Return the [X, Y] coordinate for the center point of the cell that contains the specified text.  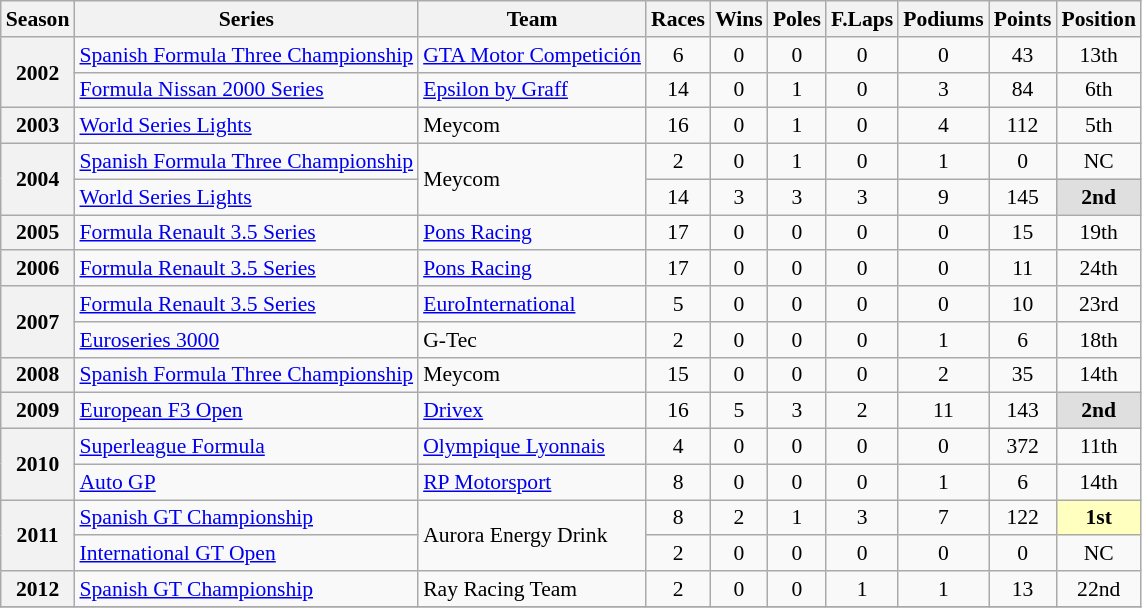
Races [678, 19]
Position [1098, 19]
Euroseries 3000 [246, 340]
23rd [1098, 304]
Ray Racing Team [532, 589]
F.Laps [862, 19]
2005 [38, 233]
5th [1098, 126]
13 [1023, 589]
GTA Motor Competición [532, 55]
Epsilon by Graff [532, 90]
Drivex [532, 411]
2009 [38, 411]
2002 [38, 72]
112 [1023, 126]
G-Tec [532, 340]
Points [1023, 19]
6th [1098, 90]
Superleague Formula [246, 447]
7 [944, 518]
84 [1023, 90]
Aurora Energy Drink [532, 536]
Team [532, 19]
Poles [797, 19]
Olympique Lyonnais [532, 447]
European F3 Open [246, 411]
22nd [1098, 589]
2012 [38, 589]
2004 [38, 180]
372 [1023, 447]
145 [1023, 197]
2008 [38, 375]
Auto GP [246, 482]
Podiums [944, 19]
35 [1023, 375]
1st [1098, 518]
Wins [739, 19]
International GT Open [246, 554]
9 [944, 197]
Season [38, 19]
2006 [38, 269]
143 [1023, 411]
EuroInternational [532, 304]
RP Motorsport [532, 482]
13th [1098, 55]
Series [246, 19]
2007 [38, 322]
2003 [38, 126]
10 [1023, 304]
24th [1098, 269]
2011 [38, 536]
11th [1098, 447]
18th [1098, 340]
Formula Nissan 2000 Series [246, 90]
19th [1098, 233]
43 [1023, 55]
2010 [38, 464]
122 [1023, 518]
